Provide the (X, Y) coordinate of the cell's center where the given text is located.  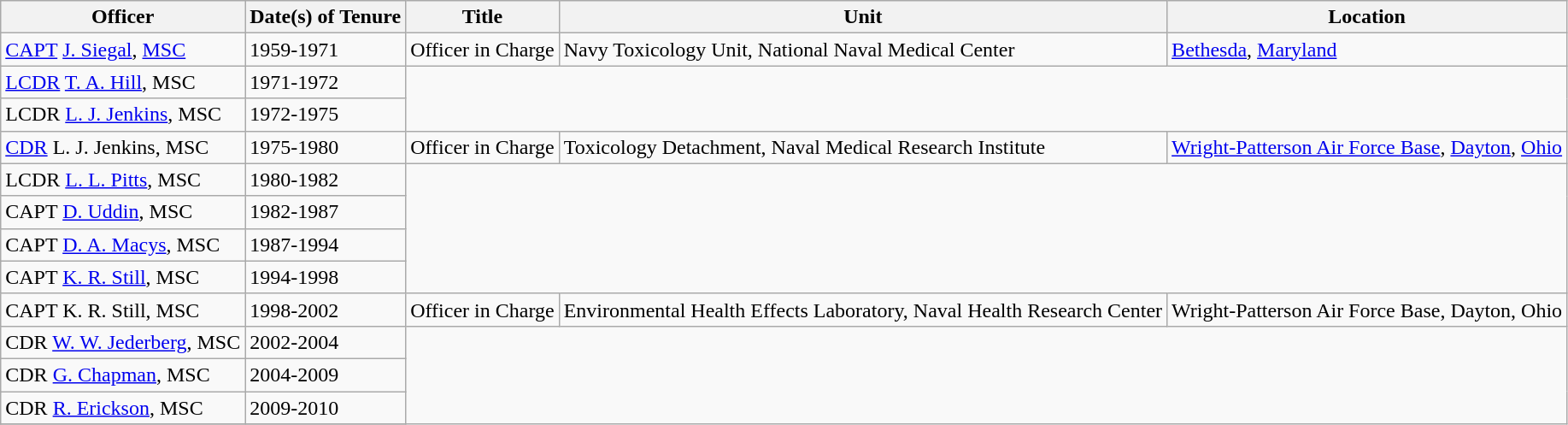
Environmental Health Effects Laboratory, Naval Health Research Center (863, 310)
LCDR T. A. Hill, MSC (123, 82)
LCDR L. J. Jenkins, MSC (123, 115)
Title (482, 17)
1994-1998 (326, 277)
1980-1982 (326, 180)
LCDR L. L. Pitts, MSC (123, 180)
Toxicology Detachment, Naval Medical Research Institute (863, 147)
Navy Toxicology Unit, National Naval Medical Center (863, 50)
1998-2002 (326, 310)
1975-1980 (326, 147)
Officer (123, 17)
2004-2009 (326, 375)
1971-1972 (326, 82)
1982-1987 (326, 212)
CAPT D. A. Macys, MSC (123, 245)
2009-2010 (326, 408)
1987-1994 (326, 245)
CDR R. Erickson, MSC (123, 408)
CDR W. W. Jederberg, MSC (123, 342)
1972-1975 (326, 115)
CAPT D. Uddin, MSC (123, 212)
CDR L. J. Jenkins, MSC (123, 147)
1959-1971 (326, 50)
Date(s) of Tenure (326, 17)
Unit (863, 17)
Location (1367, 17)
2002-2004 (326, 342)
CAPT J. Siegal, MSC (123, 50)
Bethesda, Maryland (1367, 50)
CDR G. Chapman, MSC (123, 375)
